From the cell containing the given text, extract its center point as (x, y) coordinate. 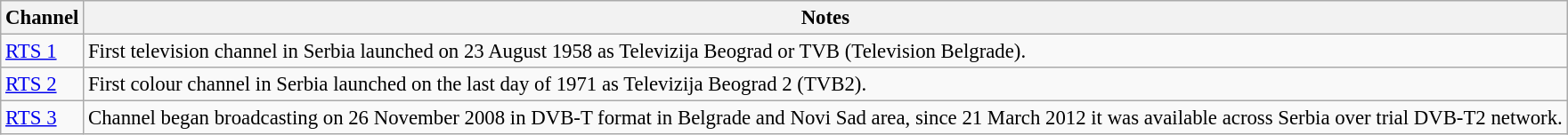
Notes (825, 18)
Channel (43, 18)
RTS 2 (43, 84)
First television channel in Serbia launched on 23 August 1958 as Televizija Beograd or TVB (Television Belgrade). (825, 52)
RTS 1 (43, 52)
First colour channel in Serbia launched on the last day of 1971 as Televizija Beograd 2 (TVB2). (825, 84)
RTS 3 (43, 118)
